Return [x, y] of the center of cell containing provided text 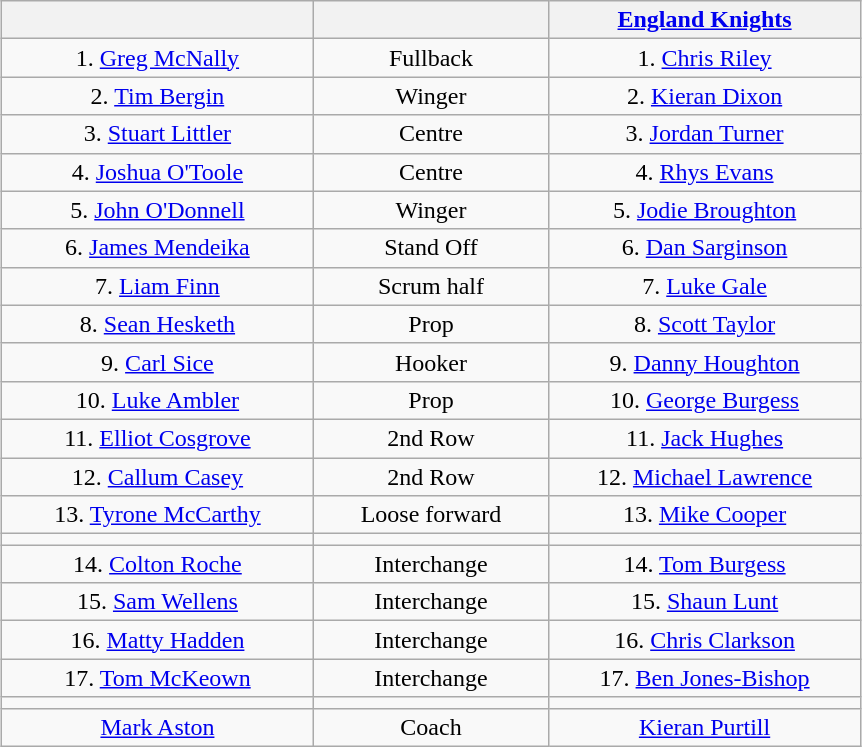
3. Jordan Turner [704, 134]
10. George Burgess [704, 400]
England Knights [704, 20]
11. Jack Hughes [704, 438]
1. Chris Riley [704, 58]
5. Jodie Broughton [704, 210]
4. Rhys Evans [704, 172]
7. Luke Gale [704, 286]
4. Joshua O'Toole [158, 172]
Kieran Purtill [704, 727]
Scrum half [431, 286]
9. Danny Houghton [704, 362]
10. Luke Ambler [158, 400]
16. Chris Clarkson [704, 640]
Stand Off [431, 248]
14. Colton Roche [158, 564]
3. Stuart Littler [158, 134]
2. Kieran Dixon [704, 96]
17. Tom McKeown [158, 678]
8. Sean Hesketh [158, 324]
11. Elliot Cosgrove [158, 438]
5. John O'Donnell [158, 210]
16. Matty Hadden [158, 640]
Fullback [431, 58]
1. Greg McNally [158, 58]
Loose forward [431, 515]
Hooker [431, 362]
Coach [431, 727]
12. Callum Casey [158, 477]
12. Michael Lawrence [704, 477]
6. James Mendeika [158, 248]
13. Mike Cooper [704, 515]
15. Shaun Lunt [704, 602]
15. Sam Wellens [158, 602]
Mark Aston [158, 727]
17. Ben Jones-Bishop [704, 678]
14. Tom Burgess [704, 564]
7. Liam Finn [158, 286]
8. Scott Taylor [704, 324]
6. Dan Sarginson [704, 248]
2. Tim Bergin [158, 96]
13. Tyrone McCarthy [158, 515]
9. Carl Sice [158, 362]
